From the cell containing the given text, extract its center point as [X, Y] coordinate. 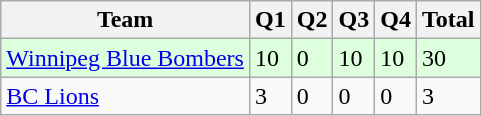
Q2 [312, 20]
Q4 [396, 20]
30 [448, 58]
Total [448, 20]
Q3 [354, 20]
Q1 [270, 20]
Winnipeg Blue Bombers [126, 58]
Team [126, 20]
BC Lions [126, 96]
